Capture the cell that displays the provided text and extract its [X, Y] central coordinate. 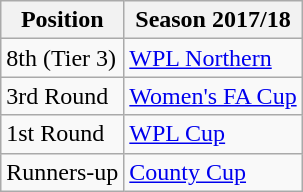
County Cup [213, 172]
8th (Tier 3) [62, 58]
Runners-up [62, 172]
Women's FA Cup [213, 96]
Position [62, 20]
WPL Cup [213, 134]
1st Round [62, 134]
Season 2017/18 [213, 20]
3rd Round [62, 96]
WPL Northern [213, 58]
